For the text-containing cell, return its midpoint in [X, Y] coordinate format. 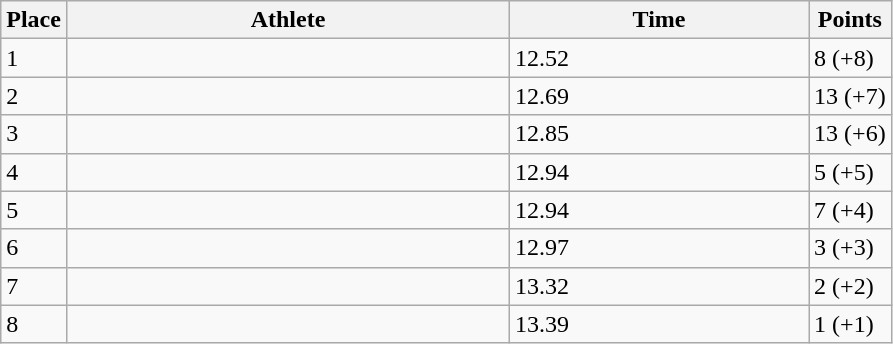
13.39 [660, 324]
7 [34, 286]
1 [34, 58]
3 [34, 134]
13 (+6) [850, 134]
3 (+3) [850, 248]
5 (+5) [850, 172]
12.85 [660, 134]
12.52 [660, 58]
4 [34, 172]
Place [34, 20]
13.32 [660, 286]
8 [34, 324]
7 (+4) [850, 210]
1 (+1) [850, 324]
6 [34, 248]
Points [850, 20]
2 (+2) [850, 286]
5 [34, 210]
2 [34, 96]
Athlete [288, 20]
Time [660, 20]
12.69 [660, 96]
12.97 [660, 248]
8 (+8) [850, 58]
13 (+7) [850, 96]
